From the cell containing the given text, extract its center point as [x, y] coordinate. 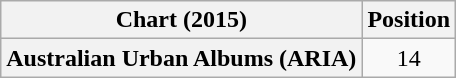
Australian Urban Albums (ARIA) [182, 58]
Chart (2015) [182, 20]
Position [409, 20]
14 [409, 58]
